Determine the (X, Y) coordinate at the center of the cell enclosing the given text.  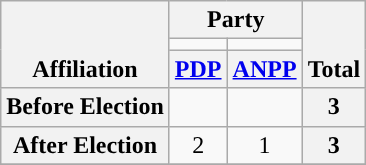
Party (236, 20)
PDP (198, 69)
2 (198, 145)
Before Election (86, 107)
After Election (86, 145)
1 (264, 145)
Total (334, 44)
ANPP (264, 69)
Affiliation (86, 44)
